Return [x, y] of the center of cell containing provided text 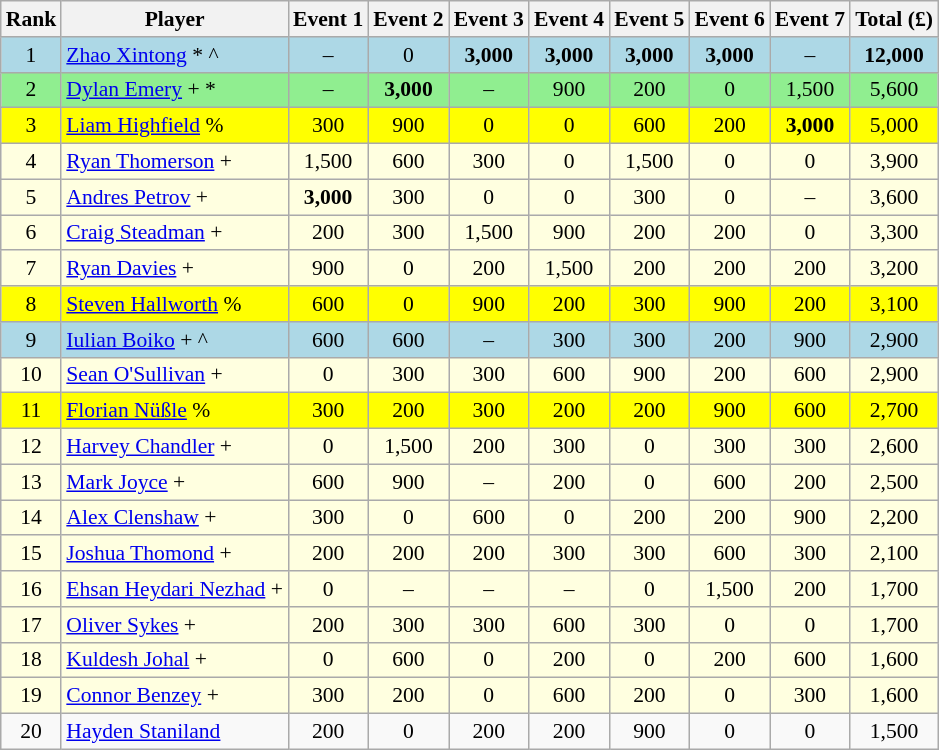
5 [32, 197]
9 [32, 340]
Florian Nüßle % [174, 411]
19 [32, 696]
2,600 [894, 447]
8 [32, 304]
3,300 [894, 233]
10 [32, 375]
12 [32, 447]
Craig Steadman + [174, 233]
Alex Clenshaw + [174, 518]
Player [174, 19]
Event 6 [729, 19]
Event 1 [328, 19]
16 [32, 589]
12,000 [894, 55]
Event 5 [649, 19]
18 [32, 660]
Joshua Thomond + [174, 554]
Zhao Xintong * ^ [174, 55]
Event 2 [408, 19]
5,600 [894, 90]
Ryan Davies + [174, 269]
Kuldesh Johal + [174, 660]
Dylan Emery + * [174, 90]
3,600 [894, 197]
Connor Benzey + [174, 696]
2,200 [894, 518]
Ehsan Heydari Nezhad + [174, 589]
Ryan Thomerson + [174, 162]
11 [32, 411]
3,100 [894, 304]
5,000 [894, 126]
Event 4 [569, 19]
Oliver Sykes + [174, 625]
3,900 [894, 162]
2,100 [894, 554]
17 [32, 625]
Event 3 [489, 19]
Liam Highfield % [174, 126]
Rank [32, 19]
6 [32, 233]
Sean O'Sullivan + [174, 375]
14 [32, 518]
Steven Hallworth % [174, 304]
Harvey Chandler + [174, 447]
1 [32, 55]
2,700 [894, 411]
20 [32, 732]
Total (£) [894, 19]
Hayden Staniland [174, 732]
15 [32, 554]
2 [32, 90]
Iulian Boiko + ^ [174, 340]
4 [32, 162]
3 [32, 126]
3,200 [894, 269]
Event 7 [810, 19]
Mark Joyce + [174, 482]
13 [32, 482]
2,500 [894, 482]
7 [32, 269]
Andres Petrov + [174, 197]
